Output the (X, Y) coordinate of the center of the cell containing the given text.  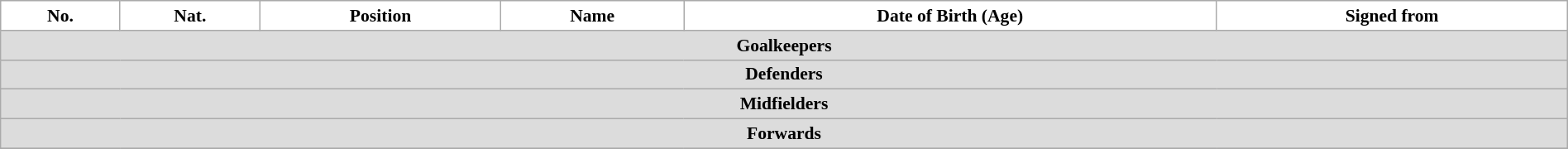
Signed from (1392, 16)
Defenders (784, 74)
Forwards (784, 134)
Goalkeepers (784, 46)
Name (592, 16)
No. (60, 16)
Midfielders (784, 104)
Nat. (190, 16)
Position (380, 16)
Date of Birth (Age) (950, 16)
